From the cell containing the given text, extract its center point as (X, Y) coordinate. 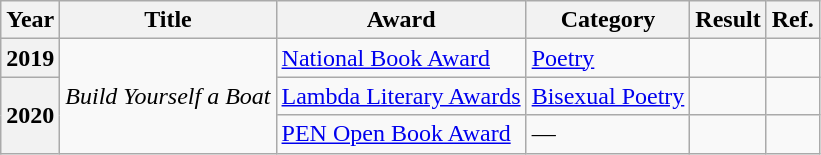
2019 (30, 58)
Bisexual Poetry (608, 96)
National Book Award (401, 58)
PEN Open Book Award (401, 134)
Ref. (792, 20)
Category (608, 20)
Result (728, 20)
Award (401, 20)
Year (30, 20)
Poetry (608, 58)
Title (168, 20)
Lambda Literary Awards (401, 96)
2020 (30, 115)
— (608, 134)
Build Yourself a Boat (168, 96)
